Search for the cell housing the specified text and yield its [x, y] center coordinate. 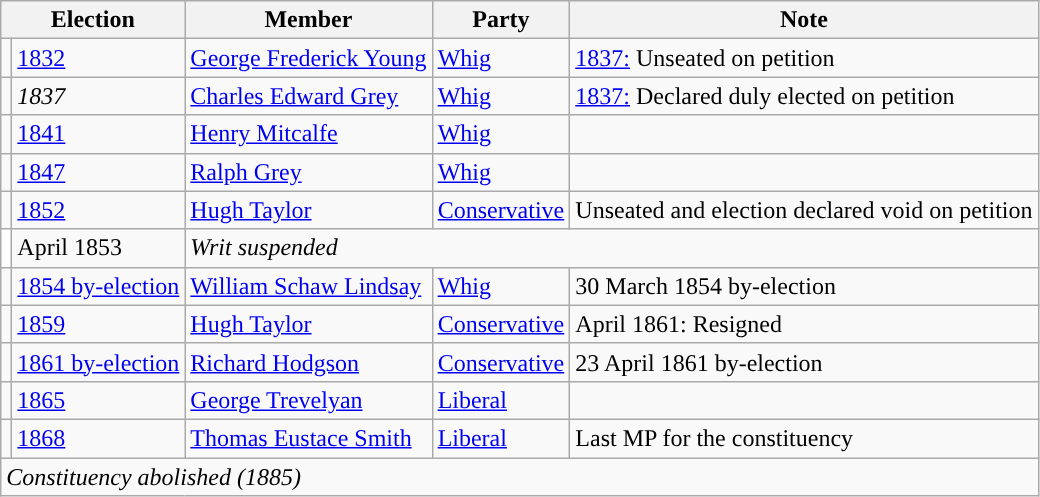
Writ suspended [612, 248]
1854 by-election [98, 286]
1868 [98, 438]
Party [501, 20]
Henry Mitcalfe [308, 134]
William Schaw Lindsay [308, 286]
1847 [98, 172]
Last MP for the constituency [804, 438]
George Trevelyan [308, 400]
April 1853 [98, 248]
George Frederick Young [308, 58]
Note [804, 20]
Thomas Eustace Smith [308, 438]
1865 [98, 400]
1837 [98, 96]
Unseated and election declared void on petition [804, 210]
23 April 1861 by-election [804, 362]
Richard Hodgson [308, 362]
Ralph Grey [308, 172]
1852 [98, 210]
Member [308, 20]
1837: Unseated on petition [804, 58]
1832 [98, 58]
Charles Edward Grey [308, 96]
Constituency abolished (1885) [520, 477]
1841 [98, 134]
April 1861: Resigned [804, 324]
Election [93, 20]
1837: Declared duly elected on petition [804, 96]
1861 by-election [98, 362]
30 March 1854 by-election [804, 286]
1859 [98, 324]
